Detect which cell encompasses the target text, then output its [x, y] center coordinate. 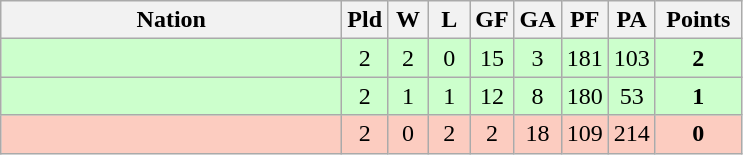
L [450, 20]
W [408, 20]
PF [584, 20]
Points [698, 20]
Nation [172, 20]
180 [584, 96]
8 [538, 96]
Pld [365, 20]
109 [584, 134]
12 [492, 96]
53 [632, 96]
GA [538, 20]
GF [492, 20]
18 [538, 134]
3 [538, 58]
181 [584, 58]
214 [632, 134]
103 [632, 58]
PA [632, 20]
15 [492, 58]
